Provide the [X, Y] coordinate of the cell's center where the given text is located.  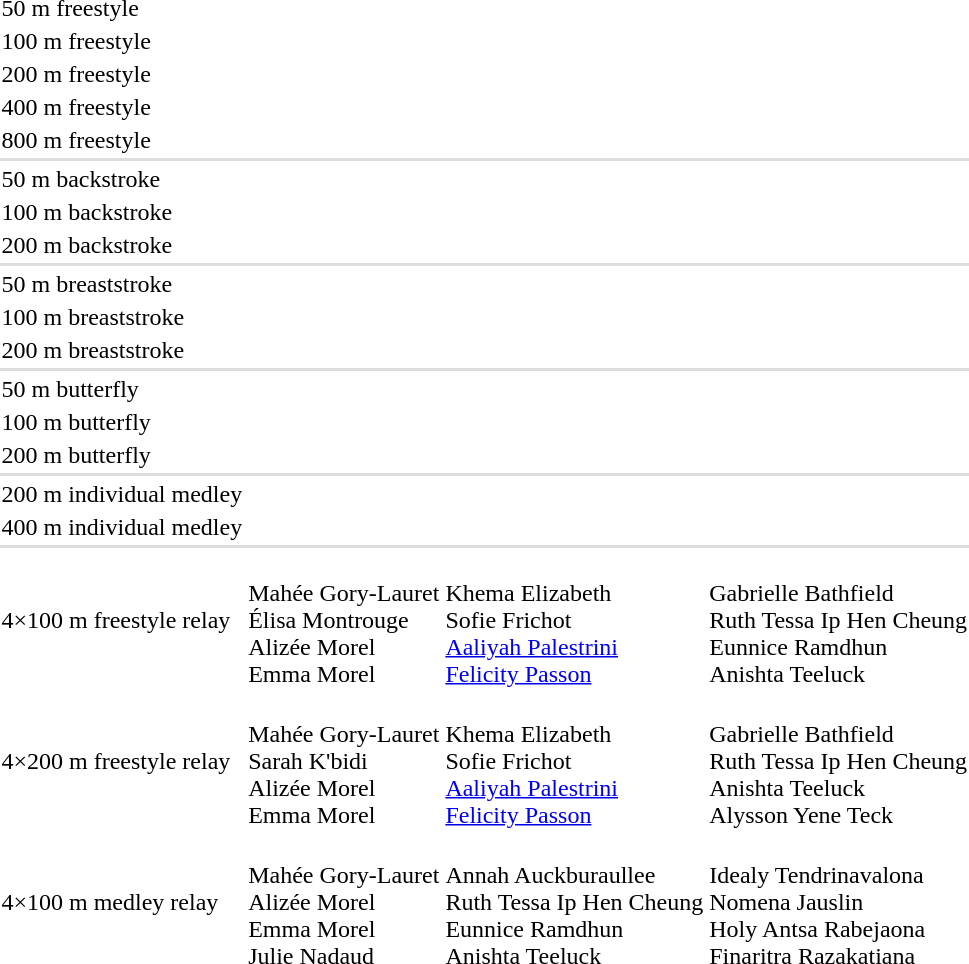
Gabrielle BathfieldRuth Tessa Ip Hen CheungEunnice RamdhunAnishta Teeluck [838, 620]
200 m individual medley [122, 494]
50 m backstroke [122, 179]
200 m freestyle [122, 74]
50 m butterfly [122, 389]
4×200 m freestyle relay [122, 761]
4×100 m freestyle relay [122, 620]
100 m breaststroke [122, 317]
400 m individual medley [122, 527]
400 m freestyle [122, 107]
100 m butterfly [122, 422]
100 m freestyle [122, 41]
800 m freestyle [122, 140]
Mahée Gory-LauretSarah K'bidiAlizée MorelEmma Morel [344, 761]
200 m butterfly [122, 455]
200 m backstroke [122, 245]
50 m breaststroke [122, 284]
100 m backstroke [122, 212]
200 m breaststroke [122, 350]
Gabrielle BathfieldRuth Tessa Ip Hen CheungAnishta TeeluckAlysson Yene Teck [838, 761]
Mahée Gory-LauretÉlisa MontrougeAlizée MorelEmma Morel [344, 620]
